Find where the given text appears and provide that cell's center as [x, y] coordinate. 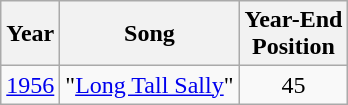
Year [30, 34]
1956 [30, 85]
Song [150, 34]
Year-EndPosition [294, 34]
"Long Tall Sally" [150, 85]
45 [294, 85]
